For the text-containing cell, return its midpoint in (x, y) coordinate format. 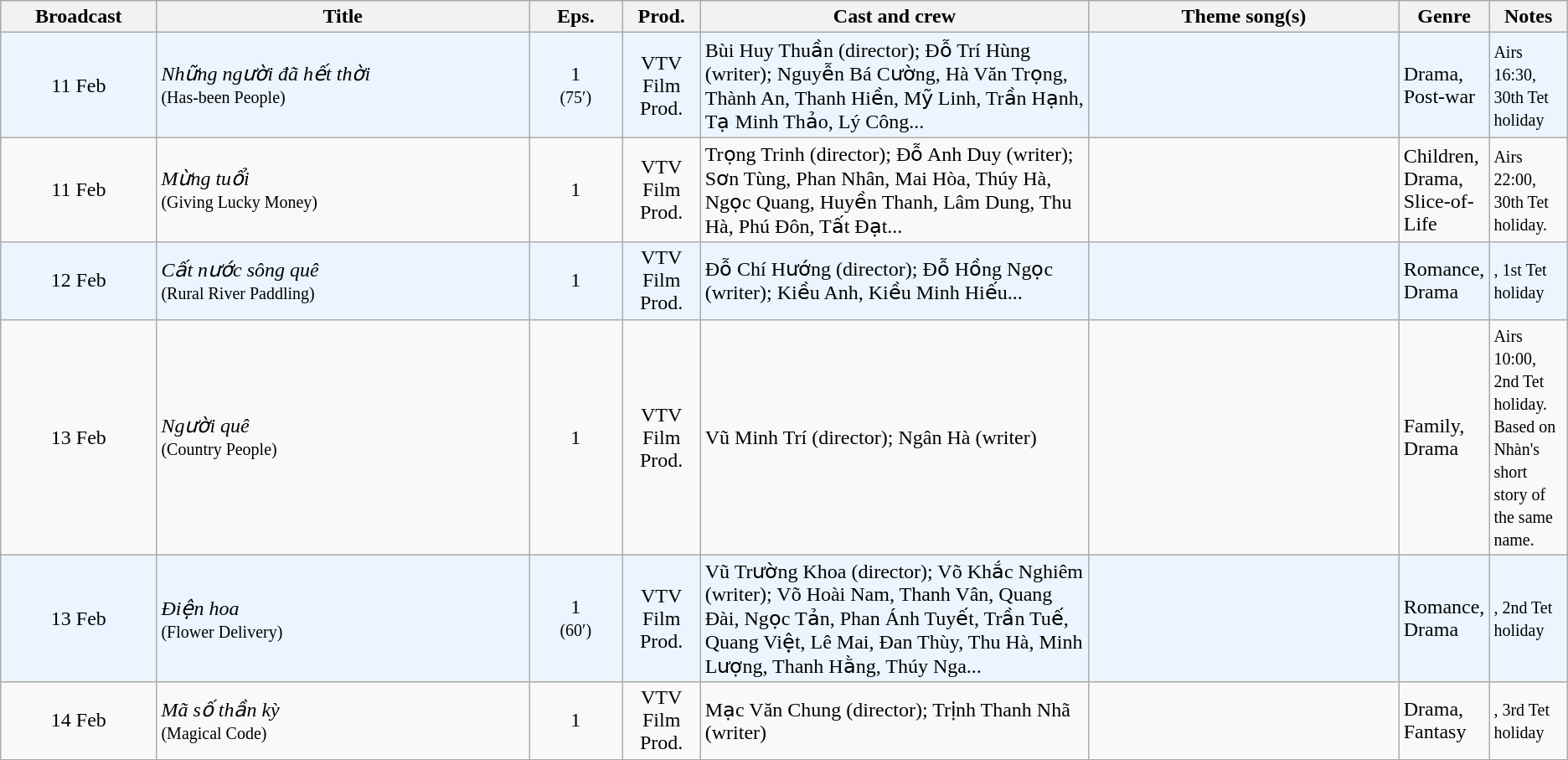
Mã số thần kỳ (Magical Code) (343, 721)
Notes (1528, 17)
14 Feb (79, 721)
Airs 22:00, 30th Tet holiday. (1528, 189)
Cất nước sông quê (Rural River Paddling) (343, 281)
Cast and crew (895, 17)
12 Feb (79, 281)
Theme song(s) (1245, 17)
Drama, Post-war (1444, 85)
Genre (1444, 17)
, 1st Tet holiday (1528, 281)
1(75′) (576, 85)
Family, Drama (1444, 437)
Bùi Huy Thuần (director); Đỗ Trí Hùng (writer); Nguyễn Bá Cường, Hà Văn Trọng, Thành An, Thanh Hiền, Mỹ Linh, Trần Hạnh, Tạ Minh Thảo, Lý Công... (895, 85)
Airs 10:00, 2nd Tet holiday. Based on Nhàn's short story of the same name. (1528, 437)
Drama, Fantasy (1444, 721)
Trọng Trinh (director); Đỗ Anh Duy (writer); Sơn Tùng, Phan Nhân, Mai Hòa, Thúy Hà, Ngọc Quang, Huyền Thanh, Lâm Dung, Thu Hà, Phú Đôn, Tất Đạt... (895, 189)
Broadcast (79, 17)
Mạc Văn Chung (director); Trịnh Thanh Nhã (writer) (895, 721)
Mừng tuổi (Giving Lucky Money) (343, 189)
, 3rd Tet holiday (1528, 721)
Đỗ Chí Hướng (director); Đỗ Hồng Ngọc (writer); Kiều Anh, Kiều Minh Hiếu... (895, 281)
Vũ Minh Trí (director); Ngân Hà (writer) (895, 437)
Điện hoa (Flower Delivery) (343, 618)
, 2nd Tet holiday (1528, 618)
1(60′) (576, 618)
Children, Drama, Slice-of-Life (1444, 189)
Title (343, 17)
Những người đã hết thời (Has-been People) (343, 85)
Người quê (Country People) (343, 437)
Airs 16:30, 30th Tet holiday (1528, 85)
Eps. (576, 17)
Prod. (662, 17)
